Extract the [X, Y] coordinate from the center of the cell holding the provided text.  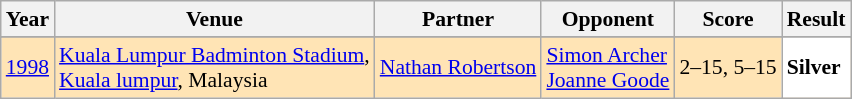
Nathan Robertson [458, 68]
Silver [816, 68]
Venue [214, 19]
Simon Archer Joanne Goode [608, 68]
Year [28, 19]
1998 [28, 68]
Result [816, 19]
Kuala Lumpur Badminton Stadium,Kuala lumpur, Malaysia [214, 68]
Partner [458, 19]
Score [728, 19]
2–15, 5–15 [728, 68]
Opponent [608, 19]
